Identify which cell holds the provided text, then report its [X, Y] central coordinate. 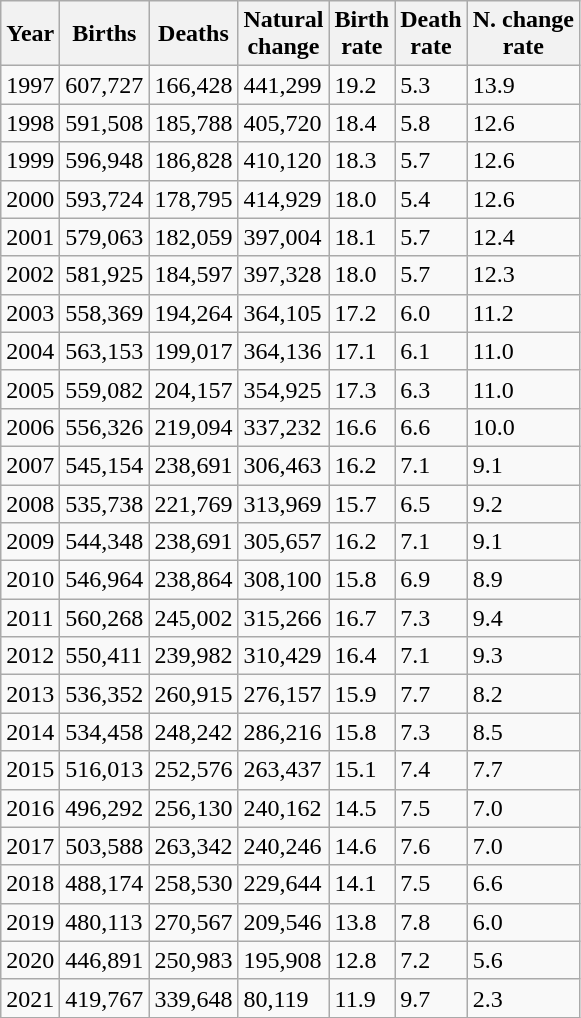
182,059 [194, 237]
185,788 [194, 123]
2000 [30, 199]
13.9 [523, 85]
2012 [30, 656]
5.4 [431, 199]
250,983 [194, 960]
559,082 [104, 389]
16.4 [362, 656]
8.9 [523, 580]
1999 [30, 161]
204,157 [194, 389]
310,429 [284, 656]
405,720 [284, 123]
550,411 [104, 656]
238,864 [194, 580]
516,013 [104, 770]
11.9 [362, 998]
364,136 [284, 351]
306,463 [284, 465]
5.3 [431, 85]
1997 [30, 85]
7.4 [431, 770]
15.1 [362, 770]
239,982 [194, 656]
2017 [30, 846]
410,120 [284, 161]
7.2 [431, 960]
2013 [30, 694]
9.2 [523, 503]
12.4 [523, 237]
2021 [30, 998]
2005 [30, 389]
596,948 [104, 161]
2011 [30, 618]
354,925 [284, 389]
14.6 [362, 846]
446,891 [104, 960]
2020 [30, 960]
2018 [30, 884]
276,157 [284, 694]
195,908 [284, 960]
186,828 [194, 161]
313,969 [284, 503]
Birthrate [362, 34]
419,767 [104, 998]
263,342 [194, 846]
248,242 [194, 732]
2004 [30, 351]
15.9 [362, 694]
581,925 [104, 275]
199,017 [194, 351]
12.8 [362, 960]
546,964 [104, 580]
591,508 [104, 123]
315,266 [284, 618]
209,546 [284, 922]
397,328 [284, 275]
260,915 [194, 694]
286,216 [284, 732]
6.9 [431, 580]
13.8 [362, 922]
Year [30, 34]
441,299 [284, 85]
Naturalchange [284, 34]
17.2 [362, 313]
14.1 [362, 884]
364,105 [284, 313]
607,727 [104, 85]
9.3 [523, 656]
17.3 [362, 389]
488,174 [104, 884]
536,352 [104, 694]
2002 [30, 275]
414,929 [284, 199]
178,795 [194, 199]
6.3 [431, 389]
2001 [30, 237]
18.1 [362, 237]
14.5 [362, 808]
16.6 [362, 427]
2007 [30, 465]
7.6 [431, 846]
Deaths [194, 34]
563,153 [104, 351]
2009 [30, 542]
534,458 [104, 732]
535,738 [104, 503]
N. changerate [523, 34]
263,437 [284, 770]
18.3 [362, 161]
503,588 [104, 846]
Births [104, 34]
6.1 [431, 351]
1998 [30, 123]
80,119 [284, 998]
2.3 [523, 998]
184,597 [194, 275]
240,246 [284, 846]
258,530 [194, 884]
18.4 [362, 123]
240,162 [284, 808]
305,657 [284, 542]
545,154 [104, 465]
252,576 [194, 770]
308,100 [284, 580]
9.7 [431, 998]
221,769 [194, 503]
5.6 [523, 960]
480,113 [104, 922]
245,002 [194, 618]
2003 [30, 313]
2006 [30, 427]
2010 [30, 580]
Deathrate [431, 34]
15.7 [362, 503]
579,063 [104, 237]
11.2 [523, 313]
16.7 [362, 618]
2019 [30, 922]
2016 [30, 808]
166,428 [194, 85]
337,232 [284, 427]
6.5 [431, 503]
339,648 [194, 998]
219,094 [194, 427]
544,348 [104, 542]
593,724 [104, 199]
8.5 [523, 732]
8.2 [523, 694]
270,567 [194, 922]
556,326 [104, 427]
560,268 [104, 618]
5.8 [431, 123]
2015 [30, 770]
194,264 [194, 313]
10.0 [523, 427]
496,292 [104, 808]
256,130 [194, 808]
2014 [30, 732]
9.4 [523, 618]
19.2 [362, 85]
229,644 [284, 884]
397,004 [284, 237]
12.3 [523, 275]
7.8 [431, 922]
2008 [30, 503]
558,369 [104, 313]
17.1 [362, 351]
